Identify which cell holds the provided text, then report its [X, Y] central coordinate. 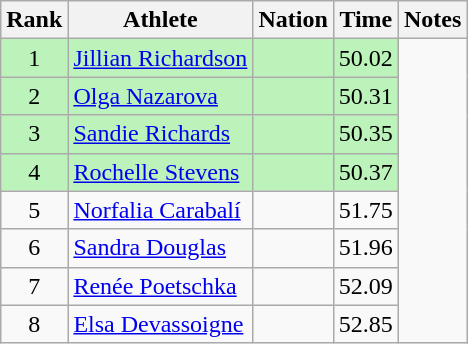
1 [34, 58]
Elsa Devassoigne [160, 324]
Renée Poetschka [160, 286]
50.02 [366, 58]
Notes [432, 20]
Olga Nazarova [160, 96]
Jillian Richardson [160, 58]
Athlete [160, 20]
8 [34, 324]
Rochelle Stevens [160, 172]
50.31 [366, 96]
Sandra Douglas [160, 248]
Norfalia Carabalí [160, 210]
50.35 [366, 134]
Nation [293, 20]
Time [366, 20]
4 [34, 172]
6 [34, 248]
52.85 [366, 324]
51.96 [366, 248]
2 [34, 96]
Sandie Richards [160, 134]
50.37 [366, 172]
3 [34, 134]
51.75 [366, 210]
5 [34, 210]
Rank [34, 20]
52.09 [366, 286]
7 [34, 286]
